Locate the cell with the specified text and output its (x, y) center coordinate. 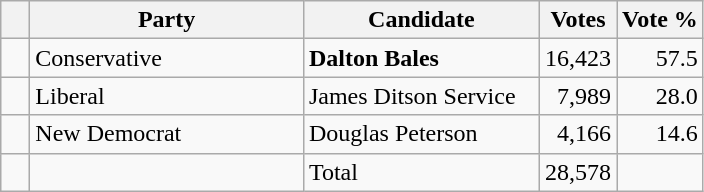
7,989 (578, 96)
Vote % (660, 20)
16,423 (578, 58)
28,578 (578, 172)
14.6 (660, 134)
4,166 (578, 134)
28.0 (660, 96)
Votes (578, 20)
Liberal (167, 96)
Douglas Peterson (421, 134)
Total (421, 172)
Dalton Bales (421, 58)
Party (167, 20)
New Democrat (167, 134)
Conservative (167, 58)
57.5 (660, 58)
James Ditson Service (421, 96)
Candidate (421, 20)
